Return [X, Y] of the center of cell containing provided text 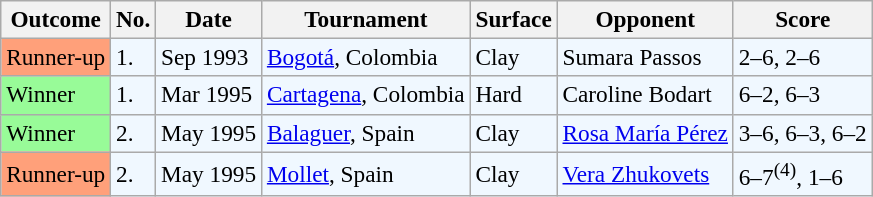
Mar 1995 [209, 95]
Sep 1993 [209, 57]
Vera Zhukovets [645, 173]
Opponent [645, 19]
Mollet, Spain [366, 173]
Bogotá, Colombia [366, 57]
2–6, 2–6 [802, 57]
Score [802, 19]
Outcome [56, 19]
Cartagena, Colombia [366, 95]
Sumara Passos [645, 57]
Rosa María Pérez [645, 133]
Caroline Bodart [645, 95]
6–7(4), 1–6 [802, 173]
6–2, 6–3 [802, 95]
Hard [514, 95]
Tournament [366, 19]
Balaguer, Spain [366, 133]
Date [209, 19]
No. [134, 19]
3–6, 6–3, 6–2 [802, 133]
Surface [514, 19]
